Capture the cell that displays the provided text and extract its [X, Y] central coordinate. 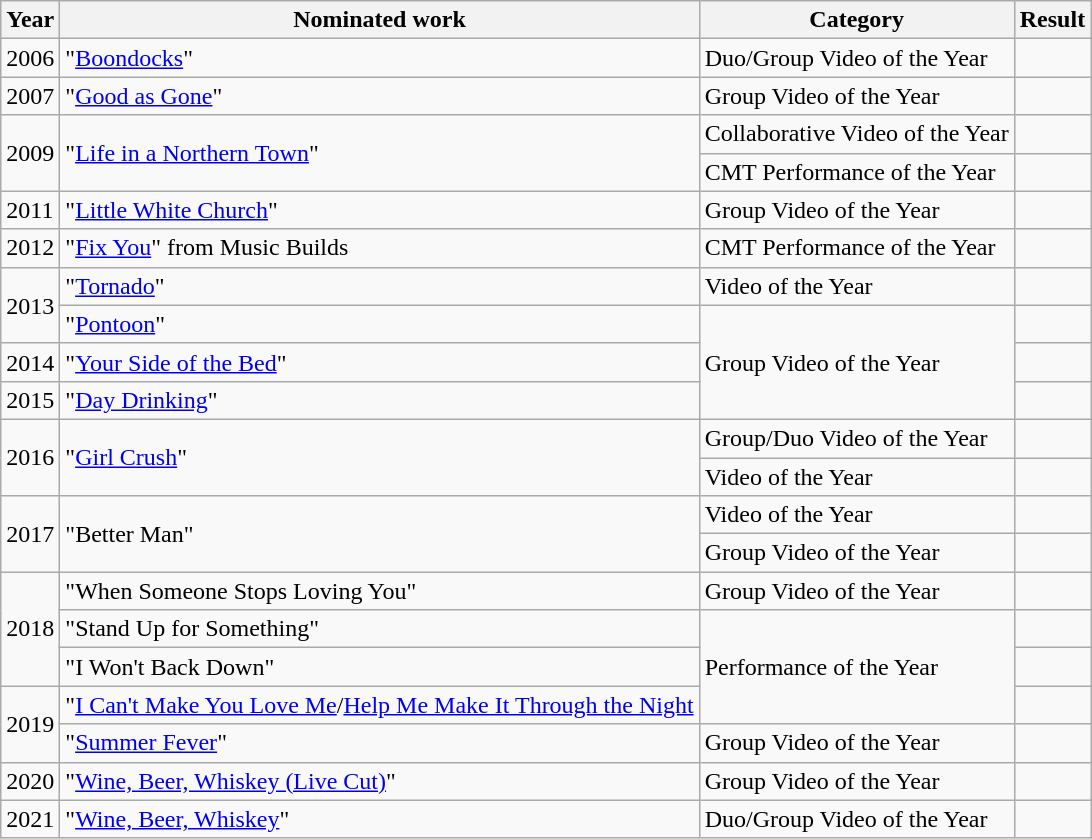
"I Can't Make You Love Me/Help Me Make It Through the Night [380, 705]
Result [1052, 20]
"Fix You" from Music Builds [380, 248]
"Life in a Northern Town" [380, 153]
2012 [30, 248]
"Day Drinking" [380, 400]
2011 [30, 210]
2018 [30, 629]
Performance of the Year [856, 667]
2020 [30, 781]
"Better Man" [380, 534]
"Pontoon" [380, 324]
"When Someone Stops Loving You" [380, 591]
"Girl Crush" [380, 457]
"Wine, Beer, Whiskey" [380, 819]
"Tornado" [380, 286]
"Summer Fever" [380, 743]
2014 [30, 362]
"I Won't Back Down" [380, 667]
2015 [30, 400]
"Your Side of the Bed" [380, 362]
2006 [30, 58]
2007 [30, 96]
Group/Duo Video of the Year [856, 438]
2021 [30, 819]
Collaborative Video of the Year [856, 134]
Nominated work [380, 20]
2009 [30, 153]
"Little White Church" [380, 210]
2017 [30, 534]
"Stand Up for Something" [380, 629]
"Good as Gone" [380, 96]
"Wine, Beer, Whiskey (Live Cut)" [380, 781]
2013 [30, 305]
Category [856, 20]
2019 [30, 724]
Year [30, 20]
2016 [30, 457]
"Boondocks" [380, 58]
